Detect which cell encompasses the target text, then output its [x, y] center coordinate. 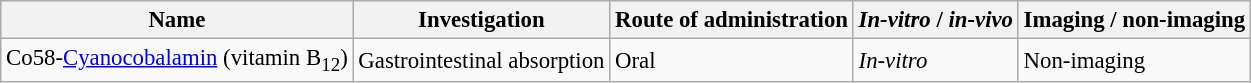
In-vitro / in-vivo [936, 20]
Name [177, 20]
Imaging / non-imaging [1134, 20]
Non-imaging [1134, 61]
Gastrointestinal absorption [482, 61]
Co58-Cyanocobalamin (vitamin B12) [177, 61]
In-vitro [936, 61]
Route of administration [732, 20]
Investigation [482, 20]
Oral [732, 61]
